Scan for the cell matching the given text and deliver its (X, Y) coordinate at center. 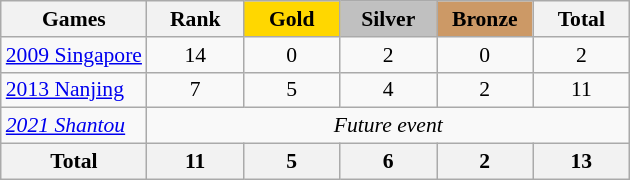
Gold (292, 19)
2009 Singapore (74, 55)
Bronze (486, 19)
Silver (388, 19)
13 (582, 162)
4 (388, 90)
Games (74, 19)
2013 Nanjing (74, 90)
2021 Shantou (74, 126)
Rank (196, 19)
6 (388, 162)
14 (196, 55)
7 (196, 90)
Future event (388, 126)
